Pinpoint the cell where the given text exists, returning its [x, y] midpoint coordinate. 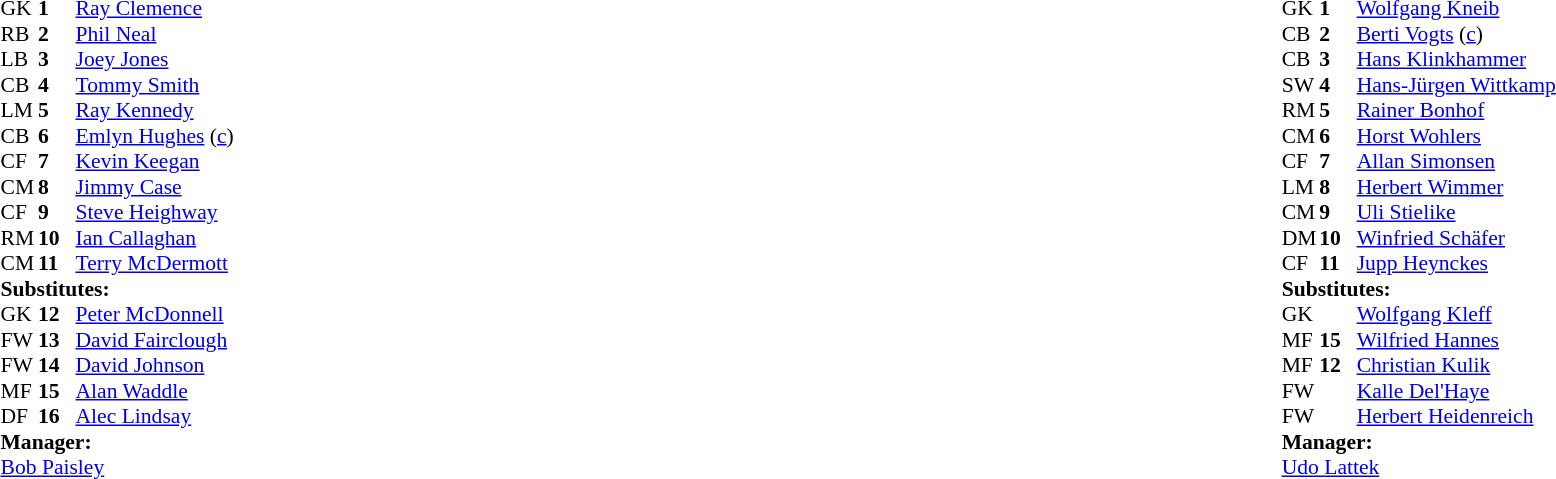
Hans Klinkhammer [1456, 59]
Winfried Schäfer [1456, 238]
SW [1301, 85]
Peter McDonnell [155, 315]
Jupp Heynckes [1456, 263]
Steve Heighway [155, 213]
RB [19, 34]
13 [57, 340]
16 [57, 417]
Herbert Heidenreich [1456, 417]
Wolfgang Kleff [1456, 315]
LB [19, 59]
Terry McDermott [155, 263]
Christian Kulik [1456, 365]
Uli Stielike [1456, 213]
Kalle Del'Haye [1456, 391]
Phil Neal [155, 34]
Ray Kennedy [155, 111]
Herbert Wimmer [1456, 187]
Horst Wohlers [1456, 136]
David Johnson [155, 365]
Alan Waddle [155, 391]
Rainer Bonhof [1456, 111]
Jimmy Case [155, 187]
Alec Lindsay [155, 417]
Emlyn Hughes (c) [155, 136]
Allan Simonsen [1456, 161]
DF [19, 417]
DM [1301, 238]
14 [57, 365]
Ian Callaghan [155, 238]
Wilfried Hannes [1456, 340]
David Fairclough [155, 340]
Hans-Jürgen Wittkamp [1456, 85]
Kevin Keegan [155, 161]
Joey Jones [155, 59]
Tommy Smith [155, 85]
Berti Vogts (c) [1456, 34]
